Output the [x, y] coordinate of the center of the cell containing the given text.  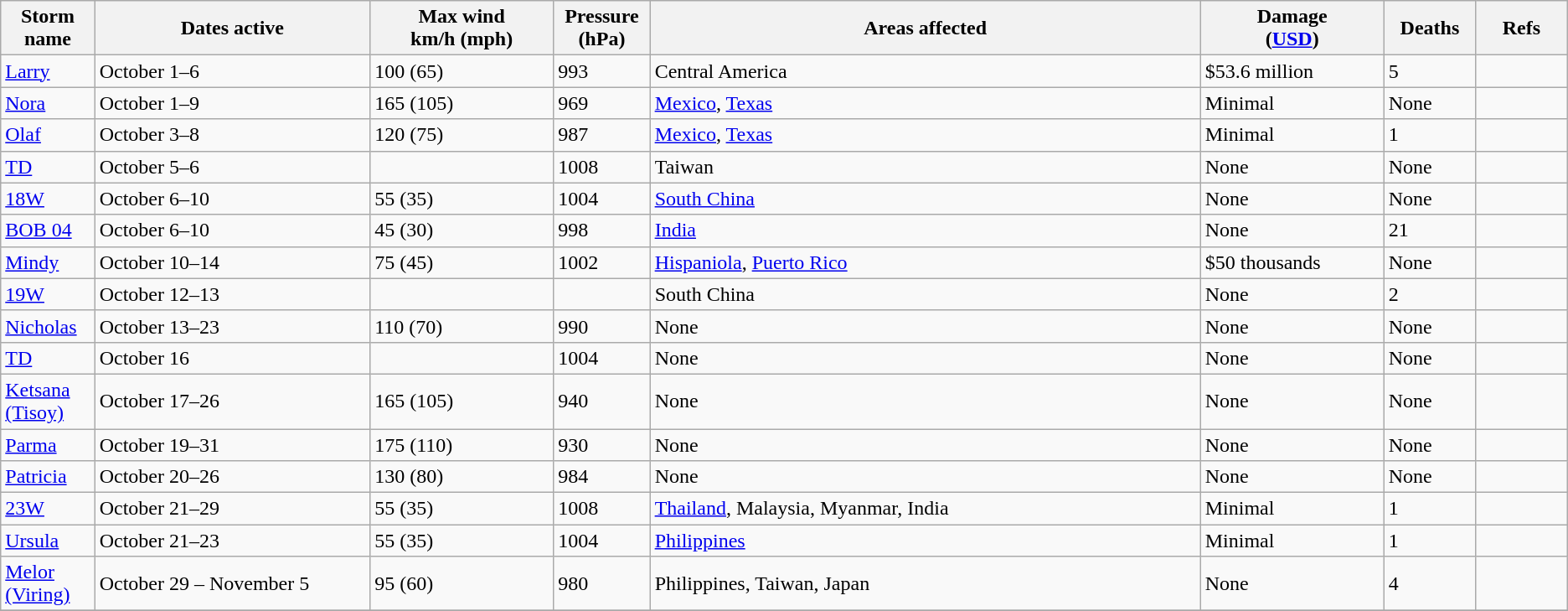
23W [48, 509]
India [925, 230]
45 (30) [462, 230]
19W [48, 294]
Dates active [233, 28]
Central America [925, 71]
$50 thousands [1292, 262]
Refs [1522, 28]
Pressure(hPa) [601, 28]
Mindy [48, 262]
Thailand, Malaysia, Myanmar, India [925, 509]
4 [1430, 583]
Philippines [925, 541]
$53.6 million [1292, 71]
95 (60) [462, 583]
Parma [48, 445]
Melor (Viring) [48, 583]
October 1–6 [233, 71]
75 (45) [462, 262]
Patricia [48, 477]
18W [48, 199]
October 19–31 [233, 445]
October 5–6 [233, 167]
969 [601, 103]
Nicholas [48, 326]
980 [601, 583]
110 (70) [462, 326]
100 (65) [462, 71]
1002 [601, 262]
October 21–29 [233, 509]
987 [601, 135]
175 (110) [462, 445]
Taiwan [925, 167]
Storm name [48, 28]
21 [1430, 230]
998 [601, 230]
2 [1430, 294]
Nora [48, 103]
October 29 – November 5 [233, 583]
October 21–23 [233, 541]
120 (75) [462, 135]
Damage(USD) [1292, 28]
Areas affected [925, 28]
Philippines, Taiwan, Japan [925, 583]
Olaf [48, 135]
October 3–8 [233, 135]
5 [1430, 71]
Ursula [48, 541]
993 [601, 71]
130 (80) [462, 477]
Max windkm/h (mph) [462, 28]
Ketsana (Tisoy) [48, 401]
October 13–23 [233, 326]
940 [601, 401]
Deaths [1430, 28]
990 [601, 326]
Hispaniola, Puerto Rico [925, 262]
October 12–13 [233, 294]
October 10–14 [233, 262]
Larry [48, 71]
October 17–26 [233, 401]
October 16 [233, 358]
October 20–26 [233, 477]
984 [601, 477]
930 [601, 445]
October 1–9 [233, 103]
BOB 04 [48, 230]
